Provide the (X, Y) coordinate of the cell's center where the given text is located.  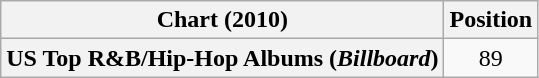
Chart (2010) (222, 20)
Position (491, 20)
89 (491, 58)
US Top R&B/Hip-Hop Albums (Billboard) (222, 58)
